Capture the cell that displays the provided text and extract its (X, Y) central coordinate. 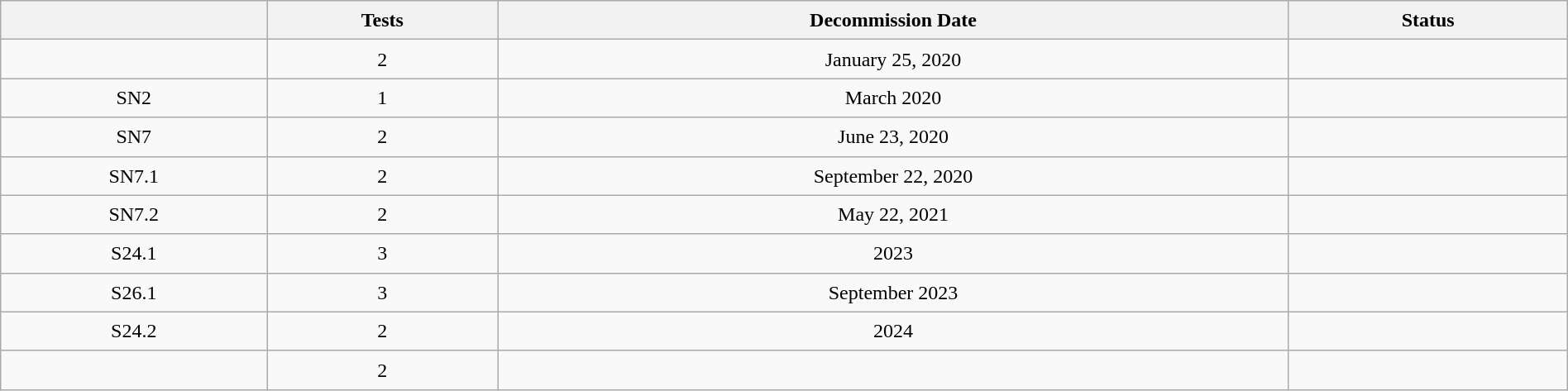
1 (382, 98)
Decommission Date (893, 20)
March 2020 (893, 98)
January 25, 2020 (893, 60)
June 23, 2020 (893, 137)
S24.2 (134, 331)
Tests (382, 20)
Status (1427, 20)
May 22, 2021 (893, 215)
September 22, 2020 (893, 175)
SN7.2 (134, 215)
SN2 (134, 98)
SN7 (134, 137)
S24.1 (134, 253)
2024 (893, 331)
S26.1 (134, 293)
SN7.1 (134, 175)
2023 (893, 253)
September 2023 (893, 293)
